Capture the cell that displays the provided text and extract its (x, y) central coordinate. 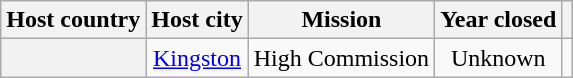
Host country (74, 20)
Kingston (197, 58)
High Commission (341, 58)
Unknown (498, 58)
Host city (197, 20)
Year closed (498, 20)
Mission (341, 20)
